Pinpoint the cell where the given text exists, returning its [X, Y] midpoint coordinate. 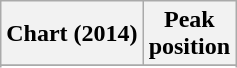
Chart (2014) [72, 34]
Peakposition [189, 34]
